From the cell containing the given text, extract its center point as [x, y] coordinate. 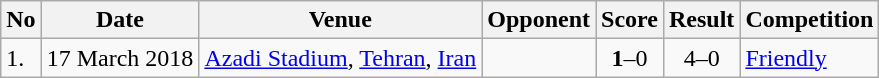
Date [120, 20]
Competition [810, 20]
Opponent [539, 20]
No [21, 20]
1. [21, 58]
1–0 [630, 58]
4–0 [701, 58]
Friendly [810, 58]
Azadi Stadium, Tehran, Iran [340, 58]
Score [630, 20]
Result [701, 20]
Venue [340, 20]
17 March 2018 [120, 58]
